Output the (x, y) coordinate of the center of the cell containing the given text.  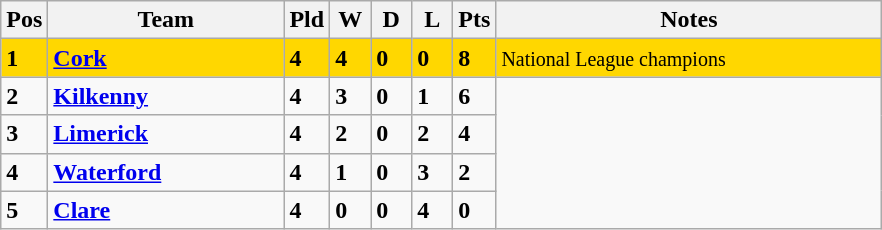
5 (24, 210)
6 (474, 96)
Kilkenny (166, 96)
L (432, 20)
Team (166, 20)
Clare (166, 210)
8 (474, 58)
Cork (166, 58)
W (350, 20)
Pts (474, 20)
Limerick (166, 134)
D (392, 20)
Pos (24, 20)
Notes (689, 20)
Waterford (166, 172)
Pld (307, 20)
National League champions (689, 58)
